Capture the cell that displays the provided text and extract its (x, y) central coordinate. 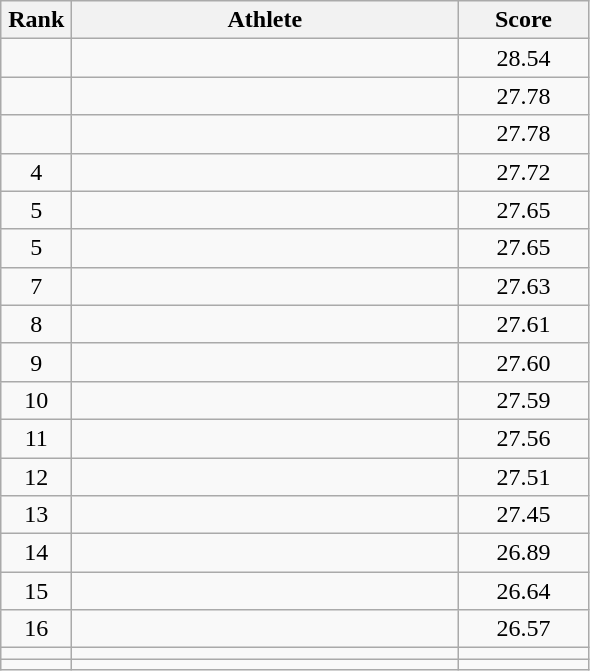
27.59 (524, 400)
27.60 (524, 362)
Athlete (265, 20)
27.63 (524, 286)
9 (36, 362)
10 (36, 400)
26.89 (524, 553)
26.57 (524, 629)
Rank (36, 20)
4 (36, 172)
27.61 (524, 324)
27.51 (524, 477)
11 (36, 438)
7 (36, 286)
15 (36, 591)
27.56 (524, 438)
8 (36, 324)
27.72 (524, 172)
12 (36, 477)
Score (524, 20)
13 (36, 515)
16 (36, 629)
14 (36, 553)
28.54 (524, 58)
27.45 (524, 515)
26.64 (524, 591)
